Extract the (x, y) coordinate from the center of the cell holding the provided text.  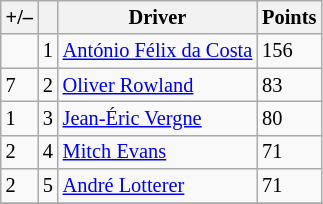
Points (289, 17)
André Lotterer (158, 186)
António Félix da Costa (158, 51)
4 (48, 152)
5 (48, 186)
83 (289, 85)
80 (289, 118)
Mitch Evans (158, 152)
Jean-Éric Vergne (158, 118)
7 (20, 85)
Driver (158, 17)
3 (48, 118)
156 (289, 51)
Oliver Rowland (158, 85)
+/– (20, 17)
